Search for the cell housing the specified text and yield its [x, y] center coordinate. 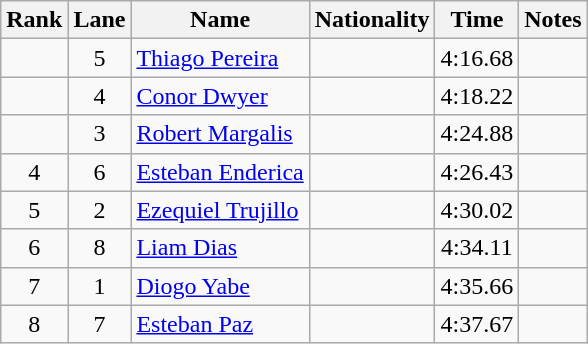
Liam Dias [220, 248]
Ezequiel Trujillo [220, 210]
4:24.88 [477, 134]
4:30.02 [477, 210]
3 [100, 134]
2 [100, 210]
4:37.67 [477, 324]
Esteban Enderica [220, 172]
4:18.22 [477, 96]
Diogo Yabe [220, 286]
Notes [553, 20]
4:34.11 [477, 248]
1 [100, 286]
Rank [34, 20]
Thiago Pereira [220, 58]
Time [477, 20]
Name [220, 20]
Esteban Paz [220, 324]
Robert Margalis [220, 134]
Lane [100, 20]
4:26.43 [477, 172]
4:35.66 [477, 286]
Conor Dwyer [220, 96]
Nationality [372, 20]
4:16.68 [477, 58]
